Provide the (x, y) coordinate of the cell's center where the given text is located.  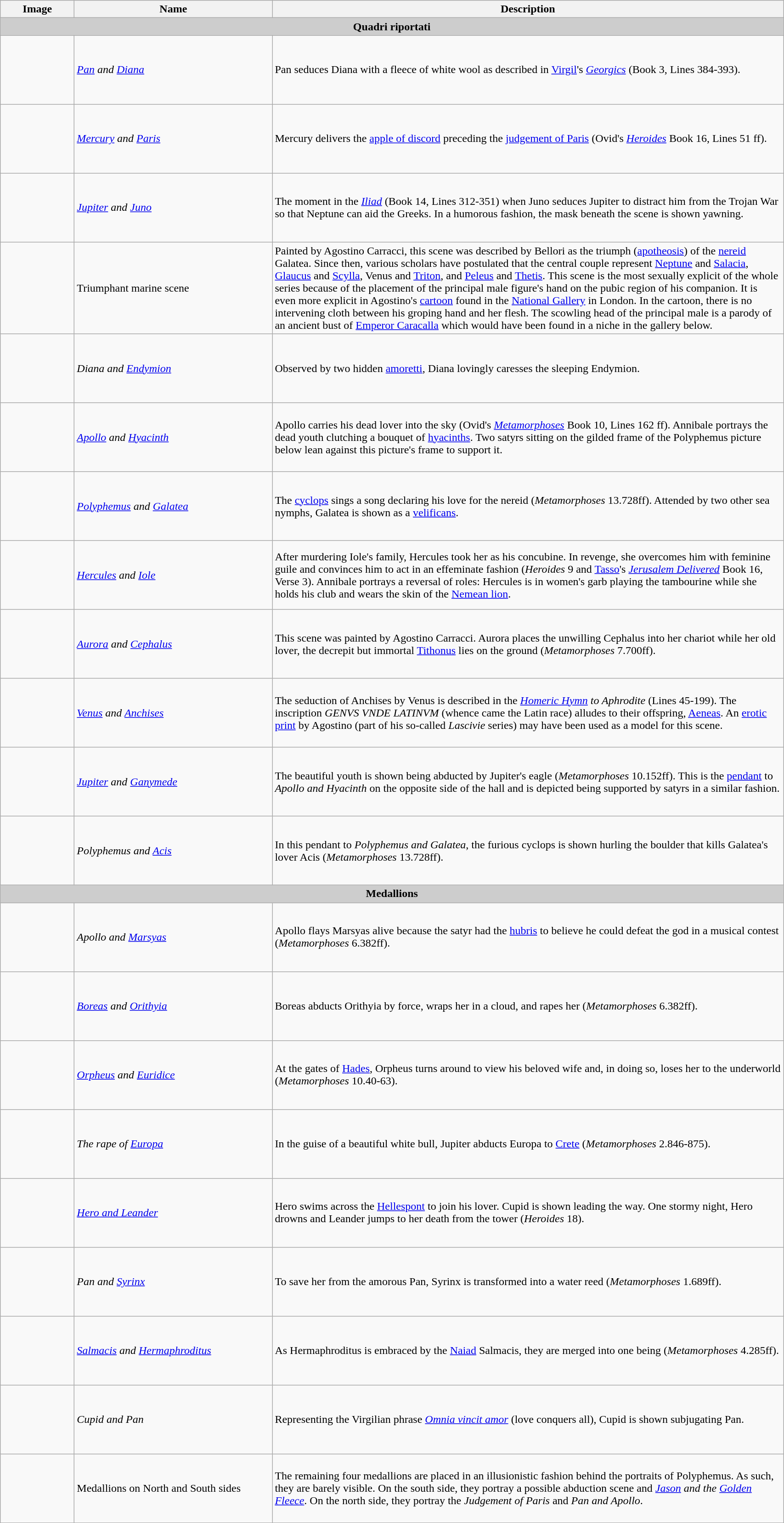
Salmacis and Hermaphroditus (174, 1350)
Apollo flays Marsyas alive because the satyr had the hubris to believe he could defeat the god in a musical contest (Metamorphoses 6.382ff). (528, 937)
Boreas and Orithyia (174, 1006)
Boreas abducts Orithyia by force, wraps her in a cloud, and rapes her (Metamorphoses 6.382ff). (528, 1006)
As Hermaphroditus is embraced by the Naiad Salmacis, they are merged into one being (Metamorphoses 4.285ff). (528, 1350)
Venus and Anchises (174, 713)
Medallions on North and South sides (174, 1488)
Pan and Diana (174, 70)
Orpheus and Euridice (174, 1075)
To save her from the amorous Pan, Syrinx is transformed into a water reed (Metamorphoses 1.689ff). (528, 1281)
Medallions (392, 894)
Polyphemus and Acis (174, 851)
Apollo and Hyacinth (174, 437)
Diana and Endymion (174, 368)
Cupid and Pan (174, 1419)
Hercules and Iole (174, 575)
The rape of Europa (174, 1144)
Hero and Leander (174, 1213)
At the gates of Hades, Orpheus turns around to view his beloved wife and, in doing so, loses her to the underworld (Metamorphoses 10.40-63). (528, 1075)
Jupiter and Juno (174, 208)
Triumphant marine scene (174, 288)
Quadri riportati (392, 27)
Mercury and Paris (174, 139)
Observed by two hidden amoretti, Diana lovingly caresses the sleeping Endymion. (528, 368)
Apollo and Marsyas (174, 937)
Description (528, 9)
Aurora and Cephalus (174, 644)
Mercury delivers the apple of discord preceding the judgement of Paris (Ovid's Heroides Book 16, Lines 51 ff). (528, 139)
Image (38, 9)
In the guise of a beautiful white bull, Jupiter abducts Europa to Crete (Metamorphoses 2.846-875). (528, 1144)
Jupiter and Ganymede (174, 782)
Pan and Syrinx (174, 1281)
In this pendant to Polyphemus and Galatea, the furious cyclops is shown hurling the boulder that kills Galatea's lover Acis (Metamorphoses 13.728ff). (528, 851)
Polyphemus and Galatea (174, 506)
Name (174, 9)
Pan seduces Diana with a fleece of white wool as described in Virgil's Georgics (Book 3, Lines 384-393). (528, 70)
Representing the Virgilian phrase Omnia vincit amor (love conquers all), Cupid is shown subjugating Pan. (528, 1419)
